Locate the cell with the specified text and output its [X, Y] center coordinate. 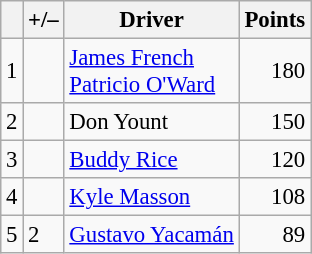
Kyle Masson [152, 197]
1 [12, 72]
3 [12, 160]
Points [274, 20]
+/– [44, 20]
Don Yount [152, 122]
89 [274, 235]
4 [12, 197]
108 [274, 197]
120 [274, 160]
5 [12, 235]
Buddy Rice [152, 160]
Gustavo Yacamán [152, 235]
James French Patricio O'Ward [152, 72]
150 [274, 122]
Driver [152, 20]
180 [274, 72]
